Locate the cell with the specified text and output its (X, Y) center coordinate. 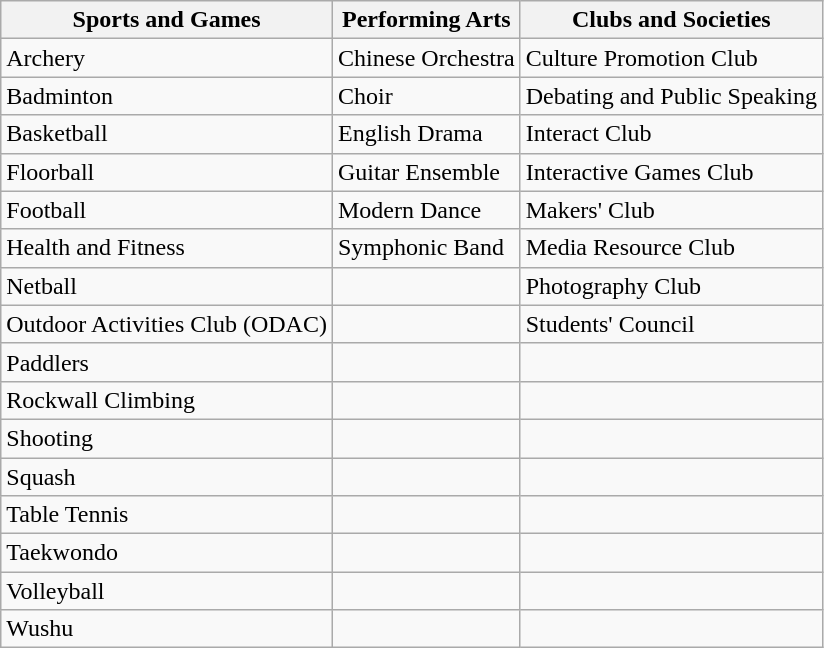
Paddlers (167, 362)
Volleyball (167, 591)
Guitar Ensemble (426, 172)
Chinese Orchestra (426, 58)
Squash (167, 477)
Choir (426, 96)
Media Resource Club (671, 248)
Performing Arts (426, 20)
Sports and Games (167, 20)
Interactive Games Club (671, 172)
Photography Club (671, 286)
Debating and Public Speaking (671, 96)
Archery (167, 58)
Taekwondo (167, 553)
Rockwall Climbing (167, 400)
Netball (167, 286)
Wushu (167, 629)
Table Tennis (167, 515)
Symphonic Band (426, 248)
Makers' Club (671, 210)
Basketball (167, 134)
Badminton (167, 96)
Students' Council (671, 324)
English Drama (426, 134)
Clubs and Societies (671, 20)
Modern Dance (426, 210)
Shooting (167, 438)
Culture Promotion Club (671, 58)
Football (167, 210)
Interact Club (671, 134)
Floorball (167, 172)
Outdoor Activities Club (ODAC) (167, 324)
Health and Fitness (167, 248)
